Pinpoint the cell where the given text exists, returning its (x, y) midpoint coordinate. 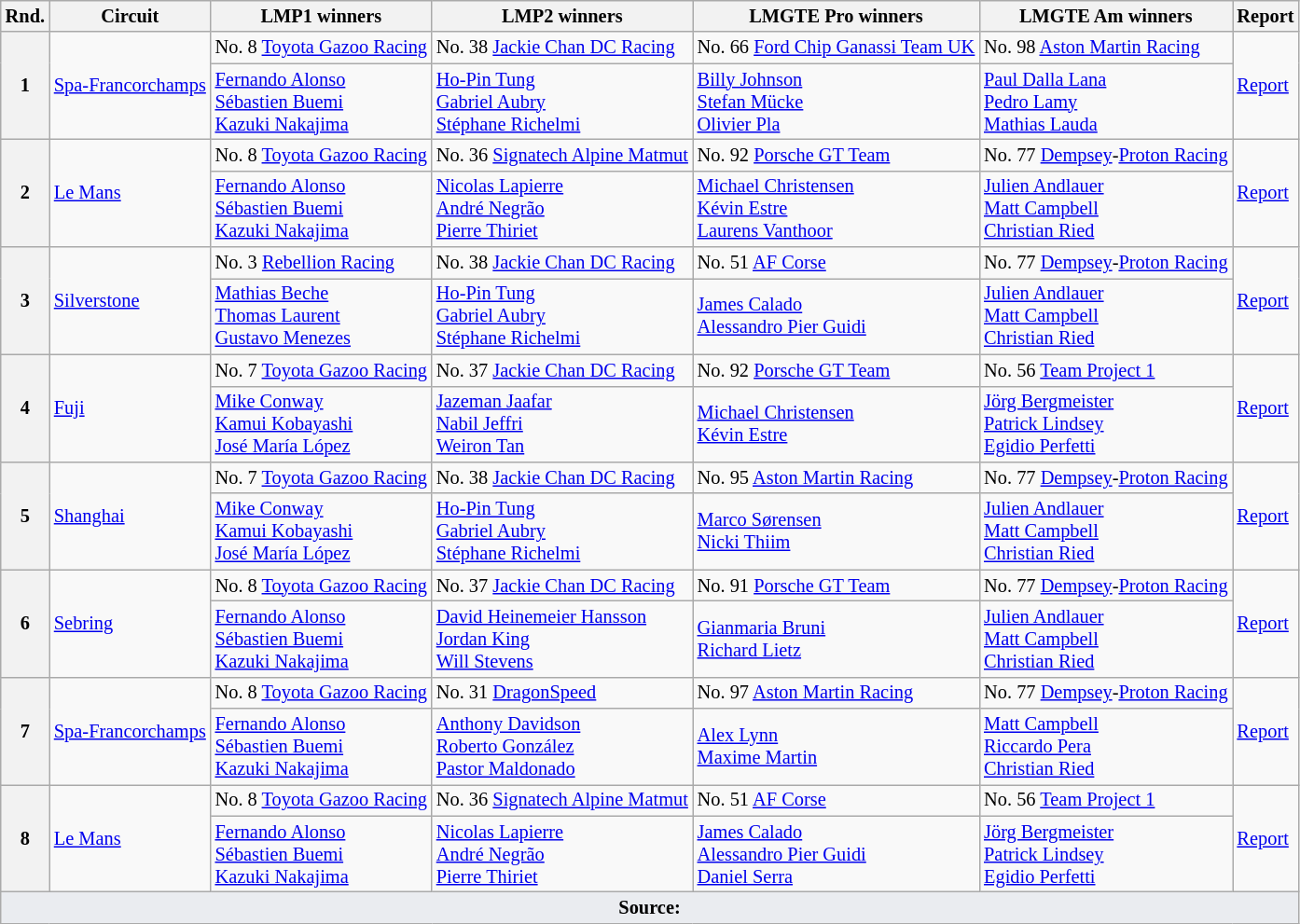
James Calado Alessandro Pier Guidi (836, 316)
7 (25, 731)
Michael Christensen Kévin Estre (836, 424)
No. 95 Aston Martin Racing (836, 477)
James Calado Alessandro Pier Guidi Daniel Serra (836, 854)
No. 97 Aston Martin Racing (836, 693)
6 (25, 623)
Marco Sørensen Nicki Thiim (836, 531)
LMGTE Am winners (1106, 16)
No. 66 Ford Chip Ganassi Team UK (836, 48)
Matt Campbell Riccardo Pera Christian Ried (1106, 747)
Jazeman Jaafar Nabil Jeffri Weiron Tan (562, 424)
No. 3 Rebellion Racing (321, 263)
Anthony Davidson Roberto González Pastor Maldonado (562, 747)
4 (25, 408)
Sebring (131, 623)
5 (25, 515)
Shanghai (131, 515)
Rnd. (25, 16)
3 (25, 300)
1 (25, 86)
LMP1 winners (321, 16)
Silverstone (131, 300)
Paul Dalla Lana Pedro Lamy Mathias Lauda (1106, 102)
No. 98 Aston Martin Racing (1106, 48)
Michael Christensen Kévin Estre Laurens Vanthoor (836, 209)
Source: (650, 907)
Fuji (131, 408)
8 (25, 837)
2 (25, 192)
No. 91 Porsche GT Team (836, 586)
Circuit (131, 16)
Gianmaria Bruni Richard Lietz (836, 639)
No. 31 DragonSpeed (562, 693)
Mathias Beche Thomas Laurent Gustavo Menezes (321, 316)
Alex Lynn Maxime Martin (836, 747)
LMGTE Pro winners (836, 16)
LMP2 winners (562, 16)
David Heinemeier Hansson Jordan King Will Stevens (562, 639)
Billy Johnson Stefan Mücke Olivier Pla (836, 102)
